Find where the given text appears and provide that cell's center as [x, y] coordinate. 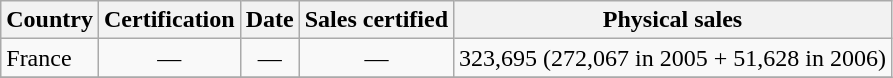
Physical sales [673, 20]
Certification [169, 20]
Country [50, 20]
Sales certified [376, 20]
323,695 (272,067 in 2005 + 51,628 in 2006) [673, 58]
Date [270, 20]
France [50, 58]
